From the cell containing the given text, extract its center point as [x, y] coordinate. 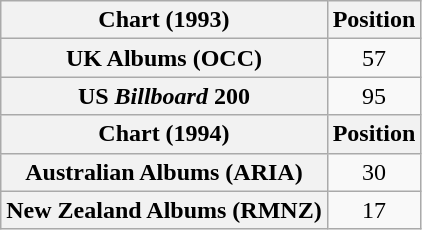
30 [374, 172]
UK Albums (OCC) [164, 58]
57 [374, 58]
95 [374, 96]
Australian Albums (ARIA) [164, 172]
US Billboard 200 [164, 96]
Chart (1994) [164, 134]
Chart (1993) [164, 20]
17 [374, 210]
New Zealand Albums (RMNZ) [164, 210]
